Output the (x, y) coordinate of the center of the cell containing the given text.  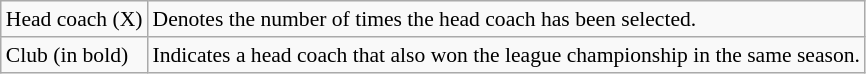
Denotes the number of times the head coach has been selected. (506, 19)
Head coach (X) (74, 19)
Club (in bold) (74, 55)
Indicates a head coach that also won the league championship in the same season. (506, 55)
